Output the (X, Y) coordinate of the center of the cell containing the given text.  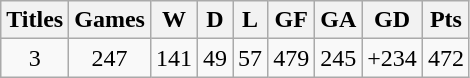
GF (292, 20)
49 (216, 58)
+234 (392, 58)
L (250, 20)
245 (338, 58)
3 (35, 58)
247 (110, 58)
Pts (446, 20)
Titles (35, 20)
141 (174, 58)
GD (392, 20)
D (216, 20)
Games (110, 20)
57 (250, 58)
W (174, 20)
472 (446, 58)
GA (338, 20)
479 (292, 58)
